Pinpoint the cell where the given text exists, returning its (X, Y) midpoint coordinate. 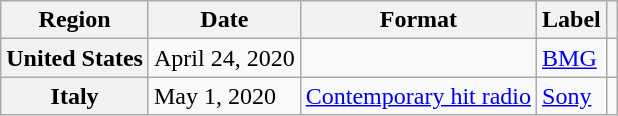
Label (572, 20)
Sony (572, 96)
April 24, 2020 (224, 58)
BMG (572, 58)
May 1, 2020 (224, 96)
Region (75, 20)
Date (224, 20)
Contemporary hit radio (418, 96)
Format (418, 20)
United States (75, 58)
Italy (75, 96)
